Capture the cell that displays the provided text and extract its [X, Y] central coordinate. 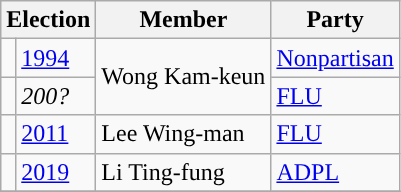
Wong Kam-keun [184, 77]
200? [56, 96]
Lee Wing-man [184, 134]
ADPL [335, 172]
2011 [56, 134]
Election [48, 20]
Party [335, 20]
Nonpartisan [335, 58]
Li Ting-fung [184, 172]
2019 [56, 172]
1994 [56, 58]
Member [184, 20]
